Identify which cell holds the provided text, then report its (x, y) central coordinate. 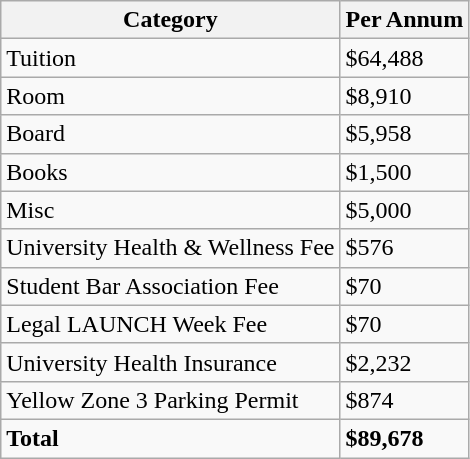
Books (170, 172)
$5,000 (404, 210)
Tuition (170, 58)
$89,678 (404, 438)
$8,910 (404, 96)
$1,500 (404, 172)
$576 (404, 248)
Per Annum (404, 20)
University Health Insurance (170, 362)
University Health & Wellness Fee (170, 248)
Yellow Zone 3 Parking Permit (170, 400)
Category (170, 20)
Total (170, 438)
$874 (404, 400)
$5,958 (404, 134)
Legal LAUNCH Week Fee (170, 324)
Student Bar Association Fee (170, 286)
Misc (170, 210)
Room (170, 96)
$64,488 (404, 58)
Board (170, 134)
$2,232 (404, 362)
